Determine the [X, Y] coordinate at the center of the cell enclosing the given text.  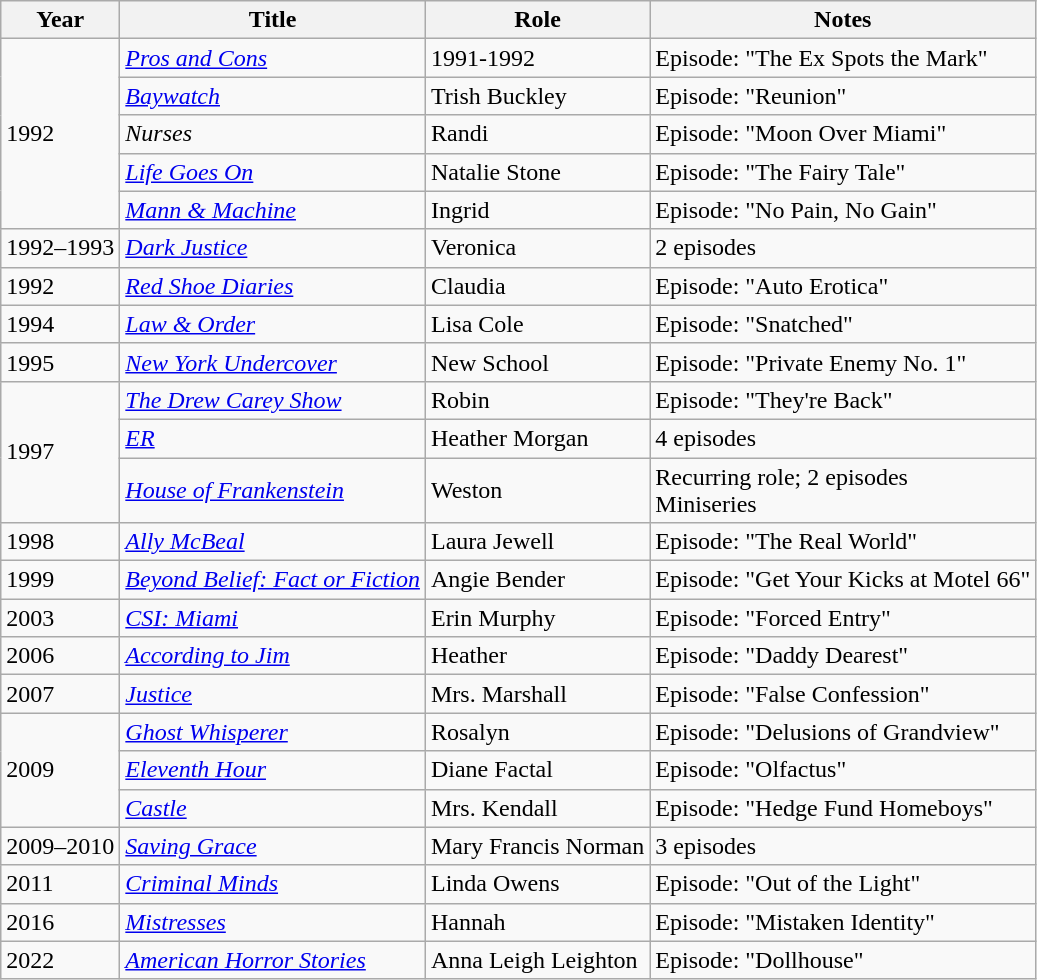
Ingrid [537, 210]
1995 [60, 362]
1997 [60, 452]
2009–2010 [60, 846]
Mrs. Marshall [537, 694]
2022 [60, 960]
1999 [60, 580]
Beyond Belief: Fact or Fiction [273, 580]
Weston [537, 490]
Episode: "Dollhouse" [843, 960]
Episode: "Out of the Light" [843, 884]
Episode: "Hedge Fund Homeboys" [843, 808]
Title [273, 20]
Claudia [537, 286]
Ghost Whisperer [273, 732]
Erin Murphy [537, 618]
1994 [60, 324]
3 episodes [843, 846]
2011 [60, 884]
Year [60, 20]
Episode: "The Real World" [843, 542]
Lisa Cole [537, 324]
Robin [537, 400]
Mistresses [273, 922]
2 episodes [843, 248]
2006 [60, 656]
Hannah [537, 922]
New York Undercover [273, 362]
CSI: Miami [273, 618]
Natalie Stone [537, 172]
Anna Leigh Leighton [537, 960]
Trish Buckley [537, 96]
Episode: "Auto Erotica" [843, 286]
Linda Owens [537, 884]
1991-1992 [537, 58]
Heather Morgan [537, 438]
Episode: "They're Back" [843, 400]
Law & Order [273, 324]
New School [537, 362]
Mann & Machine [273, 210]
Role [537, 20]
Nurses [273, 134]
Episode: "Private Enemy No. 1" [843, 362]
According to Jim [273, 656]
4 episodes [843, 438]
House of Frankenstein [273, 490]
Heather [537, 656]
2003 [60, 618]
Eleventh Hour [273, 770]
1992–1993 [60, 248]
Episode: "The Ex Spots the Mark" [843, 58]
Recurring role; 2 episodesMiniseries [843, 490]
1998 [60, 542]
Episode: "Snatched" [843, 324]
Episode: "Mistaken Identity" [843, 922]
Veronica [537, 248]
Baywatch [273, 96]
Ally McBeal [273, 542]
American Horror Stories [273, 960]
Red Shoe Diaries [273, 286]
Notes [843, 20]
Pros and Cons [273, 58]
Castle [273, 808]
Episode: "False Confession" [843, 694]
Episode: "Delusions of Grandview" [843, 732]
2016 [60, 922]
Episode: "Moon Over Miami" [843, 134]
Episode: "Reunion" [843, 96]
Mary Francis Norman [537, 846]
Episode: "The Fairy Tale" [843, 172]
Saving Grace [273, 846]
Justice [273, 694]
ER [273, 438]
Episode: "Olfactus" [843, 770]
Episode: "No Pain, No Gain" [843, 210]
Episode: "Get Your Kicks at Motel 66" [843, 580]
Episode: "Forced Entry" [843, 618]
Life Goes On [273, 172]
Criminal Minds [273, 884]
Mrs. Kendall [537, 808]
2007 [60, 694]
Dark Justice [273, 248]
Angie Bender [537, 580]
Laura Jewell [537, 542]
2009 [60, 770]
Diane Factal [537, 770]
Rosalyn [537, 732]
Episode: "Daddy Dearest" [843, 656]
The Drew Carey Show [273, 400]
Randi [537, 134]
